Scan for the cell matching the given text and deliver its (x, y) coordinate at center. 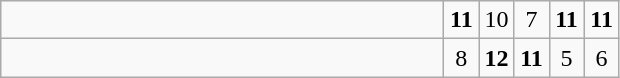
12 (496, 58)
5 (566, 58)
10 (496, 20)
6 (602, 58)
8 (462, 58)
7 (532, 20)
